Capture the cell that displays the provided text and extract its [X, Y] central coordinate. 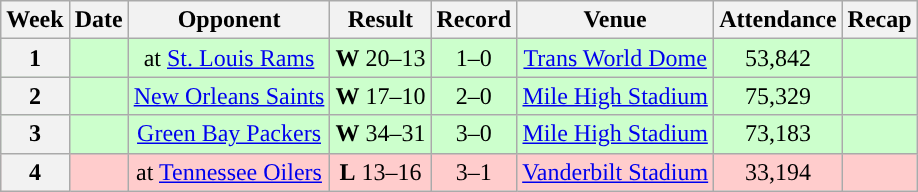
Venue [616, 20]
3–1 [474, 172]
at St. Louis Rams [229, 58]
Green Bay Packers [229, 134]
L 13–16 [380, 172]
4 [35, 172]
2 [35, 96]
Vanderbilt Stadium [616, 172]
W 17–10 [380, 96]
Week [35, 20]
New Orleans Saints [229, 96]
Attendance [778, 20]
2–0 [474, 96]
Result [380, 20]
3–0 [474, 134]
73,183 [778, 134]
53,842 [778, 58]
W 20–13 [380, 58]
Record [474, 20]
Trans World Dome [616, 58]
1–0 [474, 58]
3 [35, 134]
Date [98, 20]
75,329 [778, 96]
Opponent [229, 20]
at Tennessee Oilers [229, 172]
Recap [880, 20]
W 34–31 [380, 134]
33,194 [778, 172]
1 [35, 58]
